Find where the given text appears and provide that cell's center as [x, y] coordinate. 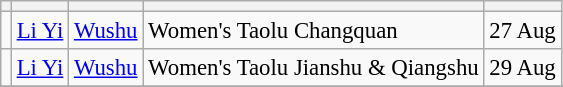
27 Aug [522, 31]
Women's Taolu Changquan [314, 31]
Women's Taolu Jianshu & Qiangshu [314, 68]
29 Aug [522, 68]
